Return [X, Y] of the center of cell containing provided text 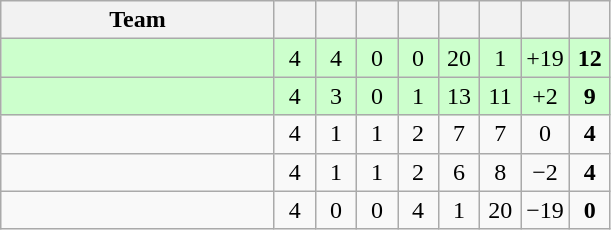
+19 [546, 58]
12 [590, 58]
3 [336, 96]
+2 [546, 96]
8 [500, 172]
6 [460, 172]
9 [590, 96]
11 [500, 96]
13 [460, 96]
Team [138, 20]
−2 [546, 172]
−19 [546, 210]
